Provide the (X, Y) coordinate of the cell's center where the given text is located.  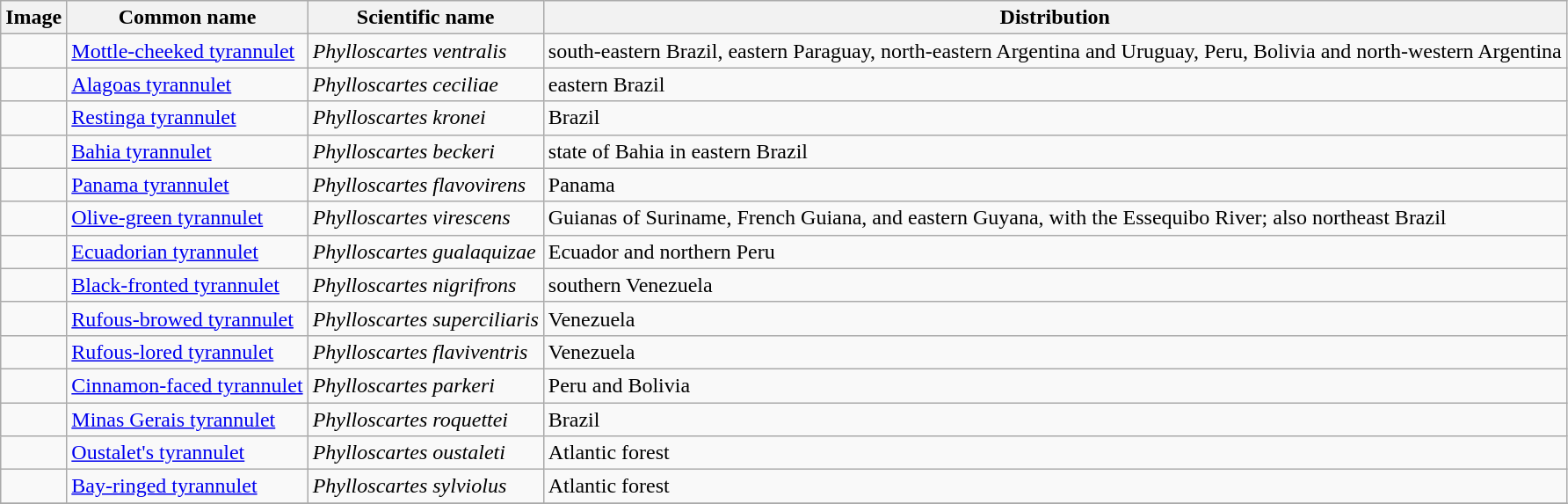
Ecuadorian tyrannulet (187, 252)
Panama tyrannulet (187, 185)
Ecuador and northern Peru (1055, 252)
Phylloscartes gualaquizae (425, 252)
Guianas of Suriname, French Guiana, and eastern Guyana, with the Essequibo River; also northeast Brazil (1055, 218)
Mottle-cheeked tyrannulet (187, 51)
Phylloscartes virescens (425, 218)
Peru and Bolivia (1055, 385)
state of Bahia in eastern Brazil (1055, 151)
Alagoas tyrannulet (187, 84)
Oustalet's tyrannulet (187, 453)
Rufous-lored tyrannulet (187, 352)
Phylloscartes superciliaris (425, 318)
Cinnamon-faced tyrannulet (187, 385)
Phylloscartes nigrifrons (425, 285)
Bahia tyrannulet (187, 151)
southern Venezuela (1055, 285)
Phylloscartes kronei (425, 118)
Olive-green tyrannulet (187, 218)
Distribution (1055, 18)
Minas Gerais tyrannulet (187, 420)
Phylloscartes ceciliae (425, 84)
Phylloscartes roquettei (425, 420)
Panama (1055, 185)
Phylloscartes flaviventris (425, 352)
Restinga tyrannulet (187, 118)
Phylloscartes beckeri (425, 151)
Black-fronted tyrannulet (187, 285)
Bay-ringed tyrannulet (187, 486)
Phylloscartes flavovirens (425, 185)
south-eastern Brazil, eastern Paraguay, north-eastern Argentina and Uruguay, Peru, Bolivia and north-western Argentina (1055, 51)
Rufous-browed tyrannulet (187, 318)
Phylloscartes ventralis (425, 51)
Image (33, 18)
Common name (187, 18)
Phylloscartes oustaleti (425, 453)
eastern Brazil (1055, 84)
Phylloscartes sylviolus (425, 486)
Scientific name (425, 18)
Phylloscartes parkeri (425, 385)
